For the text-containing cell, return its midpoint in [x, y] coordinate format. 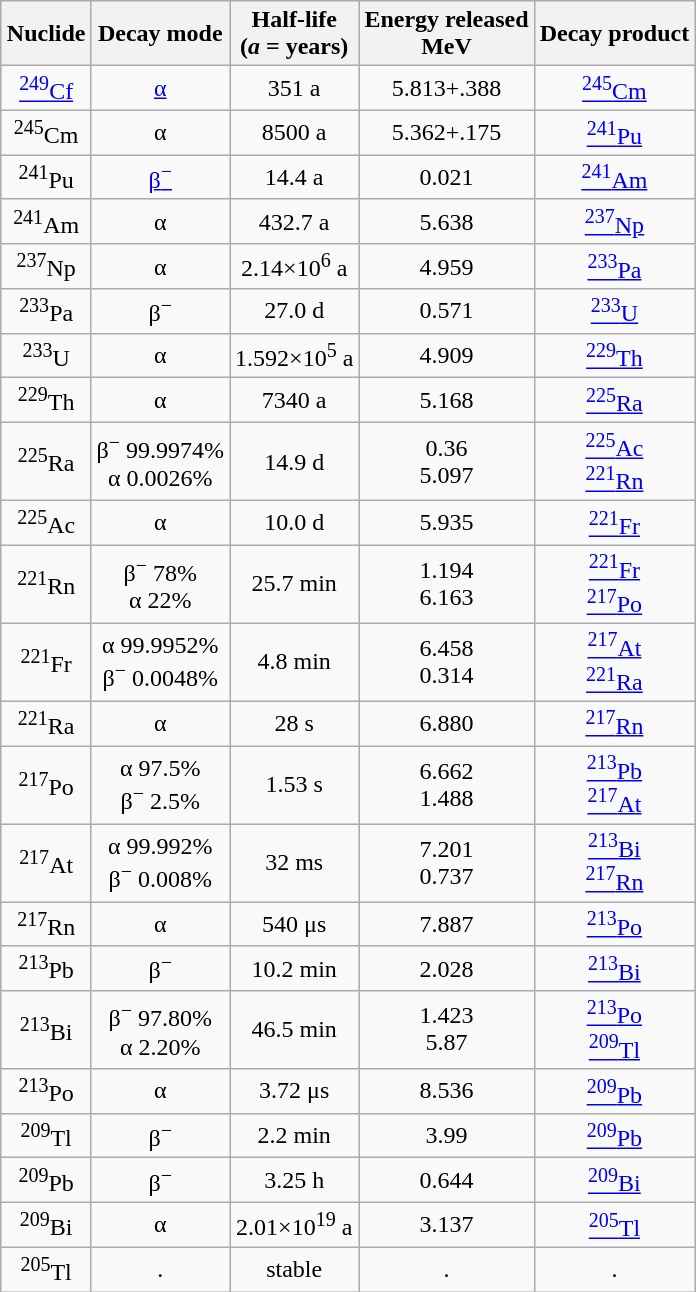
10.2 min [294, 968]
217At221Ra [614, 662]
351 a [294, 88]
7.887 [446, 924]
213Pb [46, 968]
225Ac221Rn [614, 461]
46.5 min [294, 1030]
α 97.5% β− 2.5% [160, 785]
1.1946.163 [446, 584]
4.959 [446, 266]
α 99.9952% β− 0.0048% [160, 662]
217Po [46, 785]
Decay product [614, 34]
β− 78%α 22% [160, 584]
Energy releasedMeV [446, 34]
7.201 0.737 [446, 863]
7340 a [294, 400]
Nuclide [46, 34]
5.362+.175 [446, 132]
0.365.097 [446, 461]
217At [46, 863]
8500 a [294, 132]
β− 99.9974%α 0.0026% [160, 461]
213Po 209Tl [614, 1030]
14.9 d [294, 461]
2.2 min [294, 1136]
6.880 [446, 724]
β− 97.80% α 2.20% [160, 1030]
32 ms [294, 863]
stable [294, 1270]
6.458 0.314 [446, 662]
432.7 a [294, 222]
3.137 [446, 1224]
213Pb 217At [614, 785]
225Ac [46, 522]
10.0 d [294, 522]
4.8 min [294, 662]
1.423 5.87 [446, 1030]
2.14×106 a [294, 266]
3.25 h [294, 1180]
1.592×105 a [294, 356]
3.99 [446, 1136]
5.638 [446, 222]
4.909 [446, 356]
0.021 [446, 178]
5.935 [446, 522]
3.72 μs [294, 1092]
27.0 d [294, 312]
221Ra [46, 724]
540 μs [294, 924]
5.813+.388 [446, 88]
28 s [294, 724]
0.571 [446, 312]
8.536 [446, 1092]
249Cf [46, 88]
α 99.992% β− 0.008% [160, 863]
6.6621.488 [446, 785]
2.01×1019 a [294, 1224]
221Fr217Po [614, 584]
5.168 [446, 400]
Half-life(a = years) [294, 34]
0.644 [446, 1180]
221Rn [46, 584]
209Tl [46, 1136]
2.028 [446, 968]
Decay mode [160, 34]
1.53 s [294, 785]
213Bi 217Rn [614, 863]
14.4 a [294, 178]
25.7 min [294, 584]
